Provide the [x, y] coordinate of the cell's center where the given text is located.  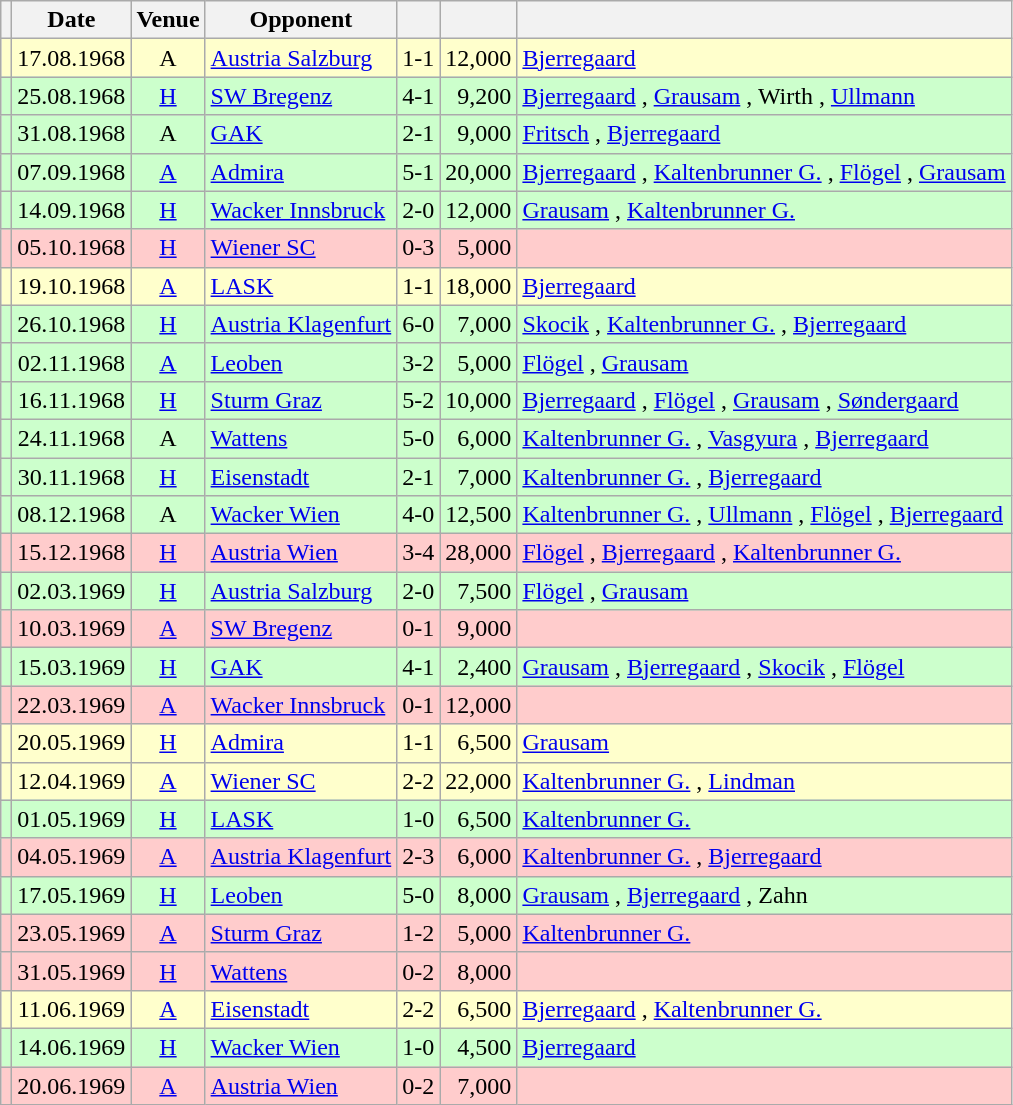
02.11.1968 [72, 362]
14.09.1968 [72, 210]
17.05.1969 [72, 895]
Kaltenbrunner G. , Ullmann , Flögel , Bjerregaard [764, 515]
10.03.1969 [72, 629]
22,000 [478, 781]
Date [72, 20]
2-3 [418, 857]
Fritsch , Bjerregaard [764, 134]
12.04.1969 [72, 781]
6-0 [418, 324]
14.06.1969 [72, 1047]
4,500 [478, 1047]
08.12.1968 [72, 515]
Bjerregaard , Grausam , Wirth , Ullmann [764, 96]
0-3 [418, 248]
28,000 [478, 553]
10,000 [478, 400]
9,200 [478, 96]
31.05.1969 [72, 971]
Skocik , Kaltenbrunner G. , Bjerregaard [764, 324]
2,400 [478, 667]
Bjerregaard , Flögel , Grausam , Søndergaard [764, 400]
12,500 [478, 515]
05.10.1968 [72, 248]
7,500 [478, 591]
Grausam [764, 743]
3-2 [418, 362]
Kaltenbrunner G. , Vasgyura , Bjerregaard [764, 438]
24.11.1968 [72, 438]
15.03.1969 [72, 667]
Grausam , Bjerregaard , Zahn [764, 895]
Grausam , Bjerregaard , Skocik , Flögel [764, 667]
22.03.1969 [72, 705]
Bjerregaard , Kaltenbrunner G. , Flögel , Grausam [764, 172]
15.12.1968 [72, 553]
31.08.1968 [72, 134]
20,000 [478, 172]
26.10.1968 [72, 324]
17.08.1968 [72, 58]
30.11.1968 [72, 477]
Grausam , Kaltenbrunner G. [764, 210]
Flögel , Bjerregaard , Kaltenbrunner G. [764, 553]
Opponent [301, 20]
01.05.1969 [72, 819]
5-2 [418, 400]
16.11.1968 [72, 400]
23.05.1969 [72, 933]
18,000 [478, 286]
Venue [168, 20]
Bjerregaard , Kaltenbrunner G. [764, 1009]
25.08.1968 [72, 96]
02.03.1969 [72, 591]
19.10.1968 [72, 286]
5-1 [418, 172]
3-4 [418, 553]
Kaltenbrunner G. , Lindman [764, 781]
4-0 [418, 515]
07.09.1968 [72, 172]
1-2 [418, 933]
20.06.1969 [72, 1085]
20.05.1969 [72, 743]
04.05.1969 [72, 857]
11.06.1969 [72, 1009]
